Find where the given text appears and provide that cell's center as (X, Y) coordinate. 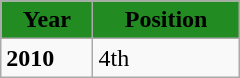
2010 (47, 58)
Position (166, 20)
Year (47, 20)
4th (166, 58)
